Pinpoint the cell where the given text exists, returning its [X, Y] midpoint coordinate. 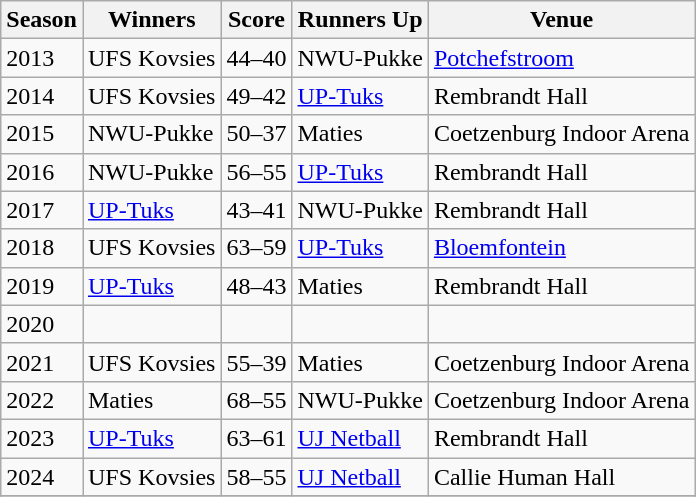
2021 [42, 362]
2020 [42, 324]
2022 [42, 400]
2018 [42, 248]
Venue [562, 20]
49–42 [256, 96]
Season [42, 20]
2015 [42, 134]
Callie Human Hall [562, 477]
48–43 [256, 286]
Bloemfontein [562, 248]
44–40 [256, 58]
Runners Up [360, 20]
63–61 [256, 438]
2014 [42, 96]
2023 [42, 438]
55–39 [256, 362]
50–37 [256, 134]
2019 [42, 286]
56–55 [256, 172]
2024 [42, 477]
68–55 [256, 400]
Score [256, 20]
Winners [151, 20]
2017 [42, 210]
43–41 [256, 210]
Potchefstroom [562, 58]
63–59 [256, 248]
2016 [42, 172]
58–55 [256, 477]
2013 [42, 58]
